Find where the given text appears and provide that cell's center as [X, Y] coordinate. 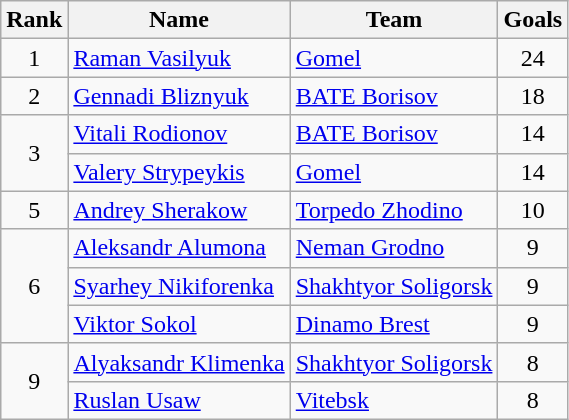
Dinamo Brest [394, 324]
Syarhey Nikiforenka [179, 286]
Vitali Rodionov [179, 134]
24 [533, 58]
Gennadi Bliznyuk [179, 96]
Aleksandr Alumona [179, 248]
6 [34, 286]
Raman Vasilyuk [179, 58]
Ruslan Usaw [179, 400]
Neman Grodno [394, 248]
5 [34, 210]
Rank [34, 20]
Vitebsk [394, 400]
1 [34, 58]
Viktor Sokol [179, 324]
18 [533, 96]
3 [34, 153]
Team [394, 20]
2 [34, 96]
Name [179, 20]
10 [533, 210]
Valery Strypeykis [179, 172]
Alyaksandr Klimenka [179, 362]
Andrey Sherakow [179, 210]
Torpedo Zhodino [394, 210]
Goals [533, 20]
